Scan for the cell matching the given text and deliver its (x, y) coordinate at center. 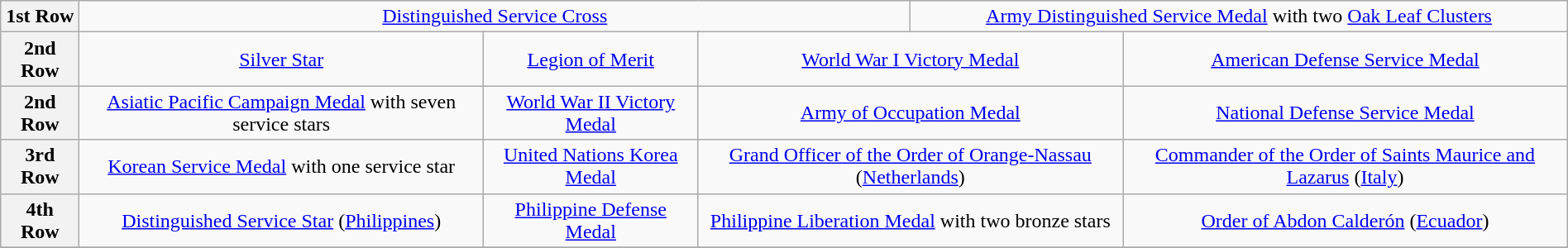
4th Row (40, 220)
Asiatic Pacific Campaign Medal with seven service stars (281, 112)
Distinguished Service Star (Philippines) (281, 220)
Distinguished Service Cross (495, 17)
World War I Victory Medal (911, 60)
Legion of Merit (590, 60)
Army of Occupation Medal (911, 112)
Grand Officer of the Order of Orange-Nassau (Netherlands) (911, 167)
Korean Service Medal with one service star (281, 167)
National Defense Service Medal (1346, 112)
American Defense Service Medal (1346, 60)
Army Distinguished Service Medal with two Oak Leaf Clusters (1239, 17)
World War II Victory Medal (590, 112)
Order of Abdon Calderón (Ecuador) (1346, 220)
Commander of the Order of Saints Maurice and Lazarus (Italy) (1346, 167)
Philippine Liberation Medal with two bronze stars (911, 220)
Philippine Defense Medal (590, 220)
United Nations Korea Medal (590, 167)
3rd Row (40, 167)
1st Row (40, 17)
Silver Star (281, 60)
